Detect which cell encompasses the target text, then output its [X, Y] center coordinate. 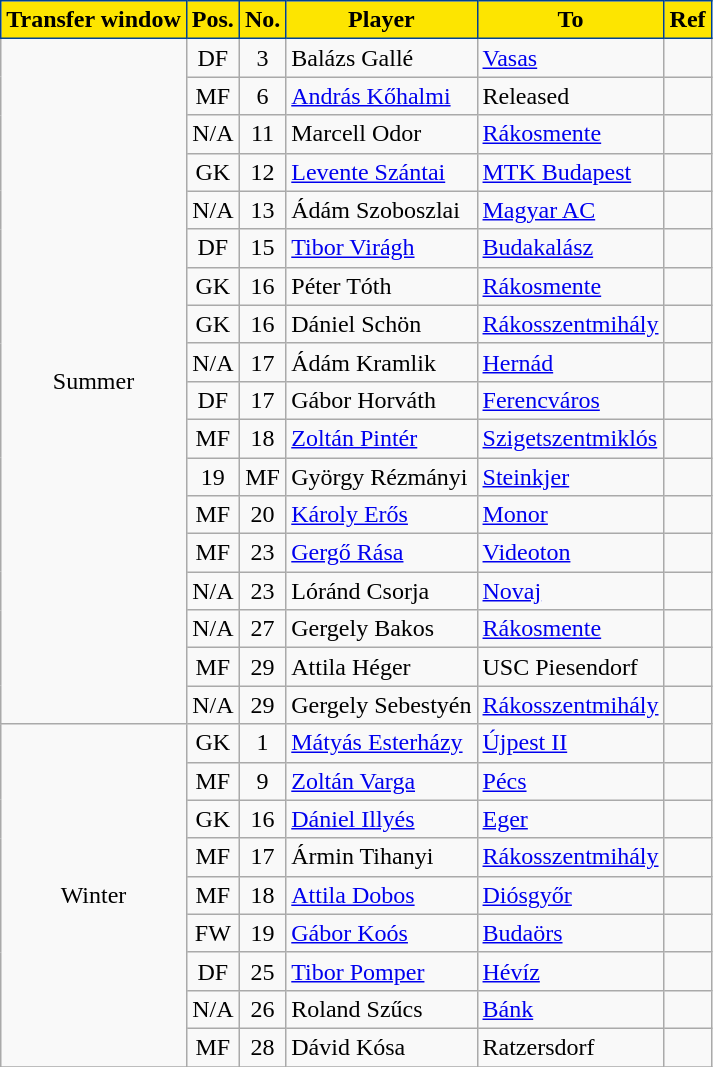
11 [262, 134]
Ármin Tihanyi [382, 857]
Steinkjer [570, 477]
Mátyás Esterházy [382, 743]
Gergely Bakos [382, 629]
Gábor Horváth [382, 400]
6 [262, 96]
Released [570, 96]
FW [212, 933]
Ádám Szoboszlai [382, 210]
To [570, 20]
Player [382, 20]
Marcell Odor [382, 134]
3 [262, 58]
András Kőhalmi [382, 96]
Gergely Sebestyén [382, 705]
Winter [94, 896]
Dániel Schön [382, 324]
Balázs Gallé [382, 58]
Summer [94, 382]
Pécs [570, 781]
Dávid Kósa [382, 1047]
Tibor Pomper [382, 971]
Zoltán Pintér [382, 438]
Magyar AC [570, 210]
Hévíz [570, 971]
20 [262, 515]
Videoton [570, 553]
Károly Erős [382, 515]
Transfer window [94, 20]
Attila Dobos [382, 895]
Roland Szűcs [382, 1009]
Dániel Illyés [382, 819]
No. [262, 20]
Péter Tóth [382, 286]
Ádám Kramlik [382, 362]
25 [262, 971]
Eger [570, 819]
Ferencváros [570, 400]
Budakalász [570, 248]
Novaj [570, 591]
Zoltán Varga [382, 781]
Diósgyőr [570, 895]
Vasas [570, 58]
Ref [688, 20]
27 [262, 629]
Monor [570, 515]
Bánk [570, 1009]
1 [262, 743]
Tibor Virágh [382, 248]
Levente Szántai [382, 172]
Lóránd Csorja [382, 591]
Szigetszentmiklós [570, 438]
Gábor Koós [382, 933]
Gergő Rása [382, 553]
28 [262, 1047]
15 [262, 248]
Hernád [570, 362]
Újpest II [570, 743]
Attila Héger [382, 667]
Budaörs [570, 933]
26 [262, 1009]
György Rézmányi [382, 477]
MTK Budapest [570, 172]
Pos. [212, 20]
Ratzersdorf [570, 1047]
9 [262, 781]
13 [262, 210]
12 [262, 172]
USC Piesendorf [570, 667]
